Provide the [X, Y] coordinate of the cell's center where the given text is located.  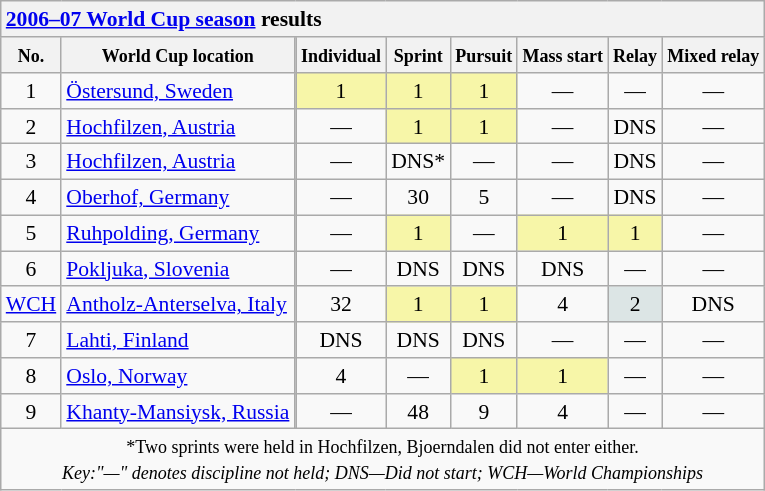
2006–07 World Cup season results [383, 19]
8 [31, 376]
7 [31, 340]
Oberhof, Germany [178, 197]
Antholz-Anterselva, Italy [178, 304]
Ruhpolding, Germany [178, 233]
3 [31, 162]
Relay [635, 55]
Khanty-Mansiysk, Russia [178, 411]
Östersund, Sweden [178, 91]
Pursuit [484, 55]
Pokljuka, Slovenia [178, 269]
6 [31, 269]
32 [341, 304]
WCH [31, 304]
Oslo, Norway [178, 376]
No. [31, 55]
48 [418, 411]
World Cup location [178, 55]
Mixed relay [713, 55]
DNS* [418, 162]
30 [418, 197]
Sprint [418, 55]
Individual [341, 55]
Lahti, Finland [178, 340]
Mass start [562, 55]
